Scan for the cell matching the given text and deliver its (x, y) coordinate at center. 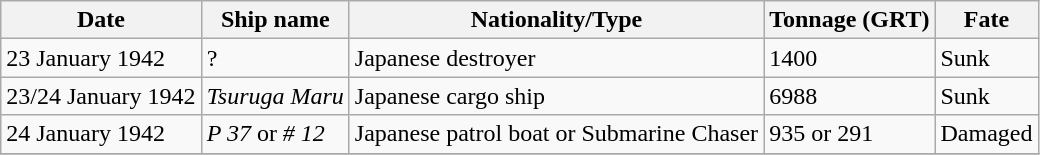
Fate (986, 20)
Japanese cargo ship (556, 96)
Japanese destroyer (556, 58)
Tonnage (GRT) (850, 20)
Date (101, 20)
6988 (850, 96)
23/24 January 1942 (101, 96)
Tsuruga Maru (275, 96)
24 January 1942 (101, 134)
Japanese patrol boat or Submarine Chaser (556, 134)
P 37 or # 12 (275, 134)
Damaged (986, 134)
Ship name (275, 20)
Nationality/Type (556, 20)
935 or 291 (850, 134)
? (275, 58)
23 January 1942 (101, 58)
1400 (850, 58)
